For the text-containing cell, return its midpoint in [X, Y] coordinate format. 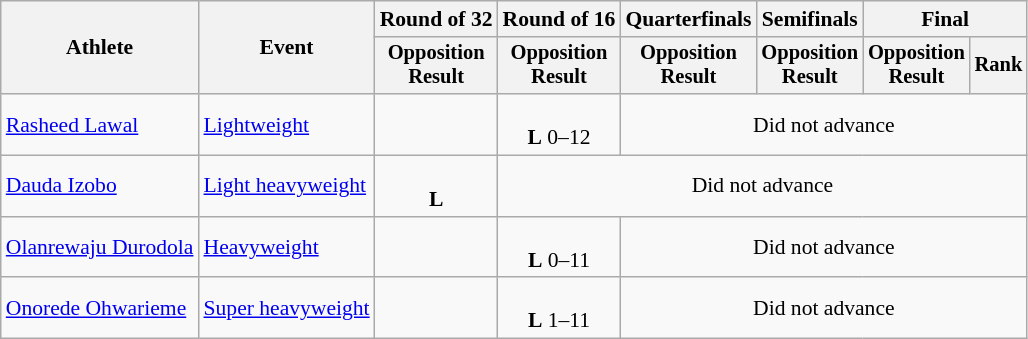
Rasheed Lawal [100, 124]
L [436, 186]
Athlete [100, 48]
Super heavyweight [286, 308]
Final [945, 19]
Olanrewaju Durodola [100, 248]
L 1–11 [560, 308]
Lightweight [286, 124]
Light heavyweight [286, 186]
Round of 16 [560, 19]
Dauda Izobo [100, 186]
Onorede Ohwarieme [100, 308]
Event [286, 48]
Semifinals [810, 19]
L 0–11 [560, 248]
L 0–12 [560, 124]
Quarterfinals [688, 19]
Heavyweight [286, 248]
Round of 32 [436, 19]
Rank [999, 66]
